Return the (X, Y) coordinate for the center point of the cell that contains the specified text.  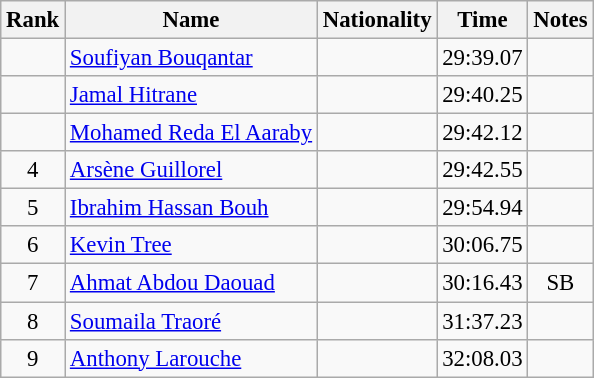
32:08.03 (482, 358)
Jamal Hitrane (192, 95)
Mohamed Reda El Aaraby (192, 133)
29:54.94 (482, 208)
8 (33, 321)
29:39.07 (482, 58)
Soufiyan Bouqantar (192, 58)
5 (33, 208)
31:37.23 (482, 321)
SB (560, 283)
Ahmat Abdou Daouad (192, 283)
29:42.12 (482, 133)
Time (482, 20)
Ibrahim Hassan Bouh (192, 208)
29:42.55 (482, 170)
30:16.43 (482, 283)
Arsène Guillorel (192, 170)
Rank (33, 20)
Nationality (376, 20)
7 (33, 283)
Kevin Tree (192, 245)
9 (33, 358)
Name (192, 20)
Anthony Larouche (192, 358)
Soumaila Traoré (192, 321)
6 (33, 245)
4 (33, 170)
30:06.75 (482, 245)
Notes (560, 20)
29:40.25 (482, 95)
